Detect which cell encompasses the target text, then output its [x, y] center coordinate. 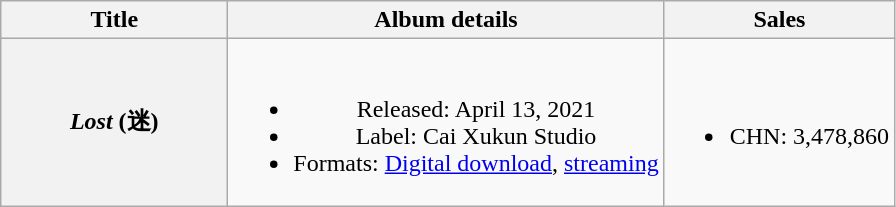
Lost (迷) [114, 122]
CHN: 3,478,860 [779, 122]
Sales [779, 20]
Title [114, 20]
Album details [446, 20]
Released: April 13, 2021Label: Cai Xukun StudioFormats: Digital download, streaming [446, 122]
